Extract the [x, y] coordinate from the center of the cell holding the provided text.  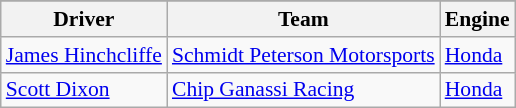
Team [304, 19]
Driver [84, 19]
James Hinchcliffe [84, 55]
Chip Ganassi Racing [304, 90]
Scott Dixon [84, 90]
Engine [478, 19]
Schmidt Peterson Motorsports [304, 55]
